From the cell containing the given text, extract its center point as [x, y] coordinate. 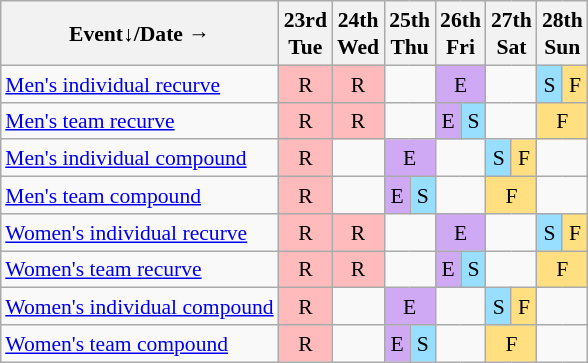
Men's team compound [139, 194]
25thThu [410, 33]
Men's individual recurve [139, 84]
Men's team recurve [139, 120]
23rdTue [306, 33]
Women's team compound [139, 344]
27thSat [512, 33]
28thSun [562, 33]
Event↓/Date → [139, 33]
Women's individual compound [139, 306]
Women's individual recurve [139, 232]
24thWed [358, 33]
Men's individual compound [139, 158]
Women's team recurve [139, 268]
26thFri [460, 33]
